Capture the cell that displays the provided text and extract its (X, Y) central coordinate. 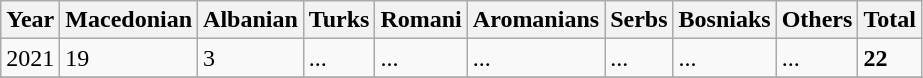
19 (129, 58)
Macedonian (129, 20)
Albanian (251, 20)
22 (890, 58)
Aromanians (536, 20)
Total (890, 20)
Turks (339, 20)
Year (30, 20)
Romani (421, 20)
Bosniaks (724, 20)
3 (251, 58)
2021 (30, 58)
Others (817, 20)
Serbs (639, 20)
